Detect which cell encompasses the target text, then output its [x, y] center coordinate. 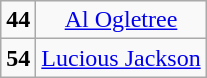
Lucious Jackson [121, 58]
Al Ogletree [121, 20]
54 [18, 58]
44 [18, 20]
